For the text-containing cell, return its midpoint in (x, y) coordinate format. 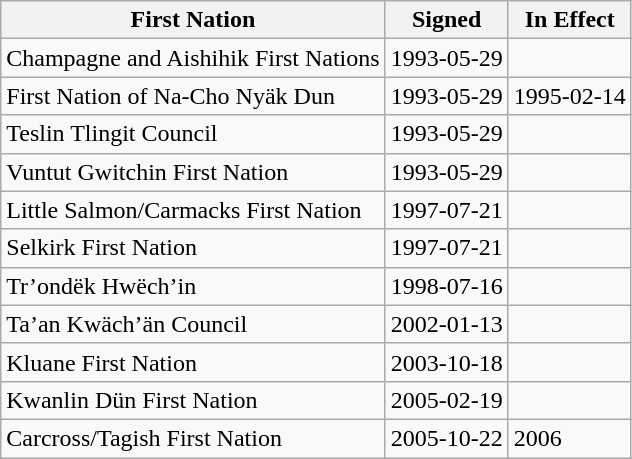
Vuntut Gwitchin First Nation (193, 172)
1998-07-16 (446, 286)
Tr’ondëk Hwëch’in (193, 286)
Signed (446, 20)
First Nation (193, 20)
2005-10-22 (446, 438)
1995-02-14 (570, 96)
Kwanlin Dün First Nation (193, 400)
2005-02-19 (446, 400)
Teslin Tlingit Council (193, 134)
Champagne and Aishihik First Nations (193, 58)
Little Salmon/Carmacks First Nation (193, 210)
In Effect (570, 20)
2006 (570, 438)
Carcross/Tagish First Nation (193, 438)
2002-01-13 (446, 324)
2003-10-18 (446, 362)
Ta’an Kwäch’än Council (193, 324)
First Nation of Na-Cho Nyäk Dun (193, 96)
Selkirk First Nation (193, 248)
Kluane First Nation (193, 362)
